Determine the [x, y] coordinate at the center of the cell enclosing the given text.  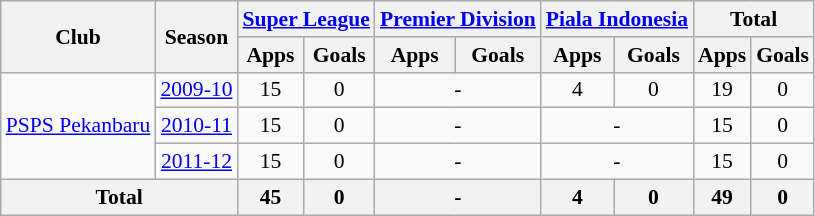
Super League [306, 19]
PSPS Pekanbaru [78, 126]
45 [270, 197]
Piala Indonesia [617, 19]
49 [722, 197]
Season [196, 36]
2010-11 [196, 126]
Premier Division [458, 19]
2009-10 [196, 90]
Club [78, 36]
2011-12 [196, 162]
19 [722, 90]
